For the text-containing cell, return its midpoint in [x, y] coordinate format. 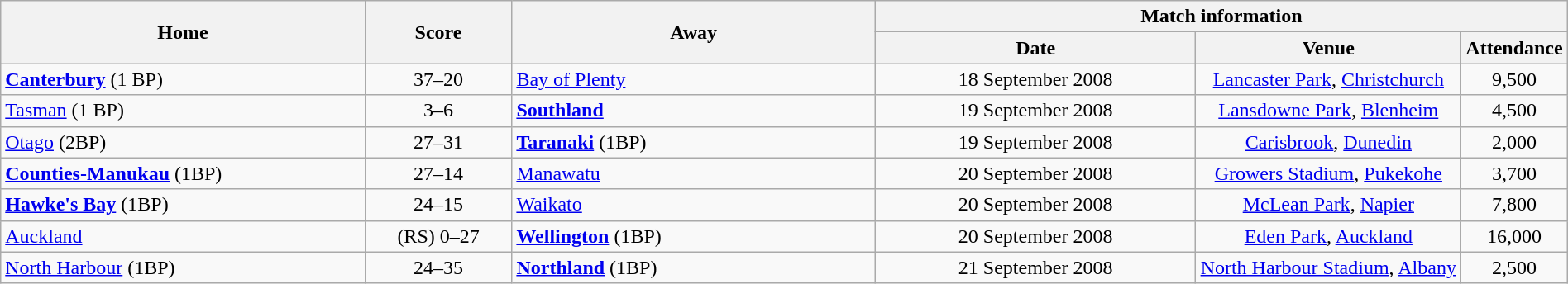
Wellington (1BP) [694, 236]
Lancaster Park, Christchurch [1328, 79]
7,800 [1514, 205]
Date [1035, 48]
24–15 [438, 205]
18 September 2008 [1035, 79]
2,500 [1514, 267]
North Harbour (1BP) [183, 267]
16,000 [1514, 236]
2,000 [1514, 142]
(RS) 0–27 [438, 236]
Bay of Plenty [694, 79]
21 September 2008 [1035, 267]
Canterbury (1 BP) [183, 79]
37–20 [438, 79]
Waikato [694, 205]
Tasman (1 BP) [183, 111]
Auckland [183, 236]
Score [438, 32]
Manawatu [694, 173]
Otago (2BP) [183, 142]
Hawke's Bay (1BP) [183, 205]
North Harbour Stadium, Albany [1328, 267]
Counties-Manukau (1BP) [183, 173]
Venue [1328, 48]
Match information [1221, 17]
4,500 [1514, 111]
McLean Park, Napier [1328, 205]
9,500 [1514, 79]
Eden Park, Auckland [1328, 236]
Southland [694, 111]
3–6 [438, 111]
Growers Stadium, Pukekohe [1328, 173]
24–35 [438, 267]
Attendance [1514, 48]
27–14 [438, 173]
3,700 [1514, 173]
27–31 [438, 142]
Taranaki (1BP) [694, 142]
Home [183, 32]
Northland (1BP) [694, 267]
Away [694, 32]
Carisbrook, Dunedin [1328, 142]
Lansdowne Park, Blenheim [1328, 111]
